Identify which cell holds the provided text, then report its (x, y) central coordinate. 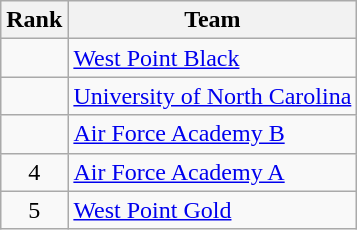
West Point Gold (212, 210)
Air Force Academy A (212, 172)
Rank (34, 20)
West Point Black (212, 58)
5 (34, 210)
Team (212, 20)
Air Force Academy B (212, 134)
University of North Carolina (212, 96)
4 (34, 172)
